Capture the cell that displays the provided text and extract its (X, Y) central coordinate. 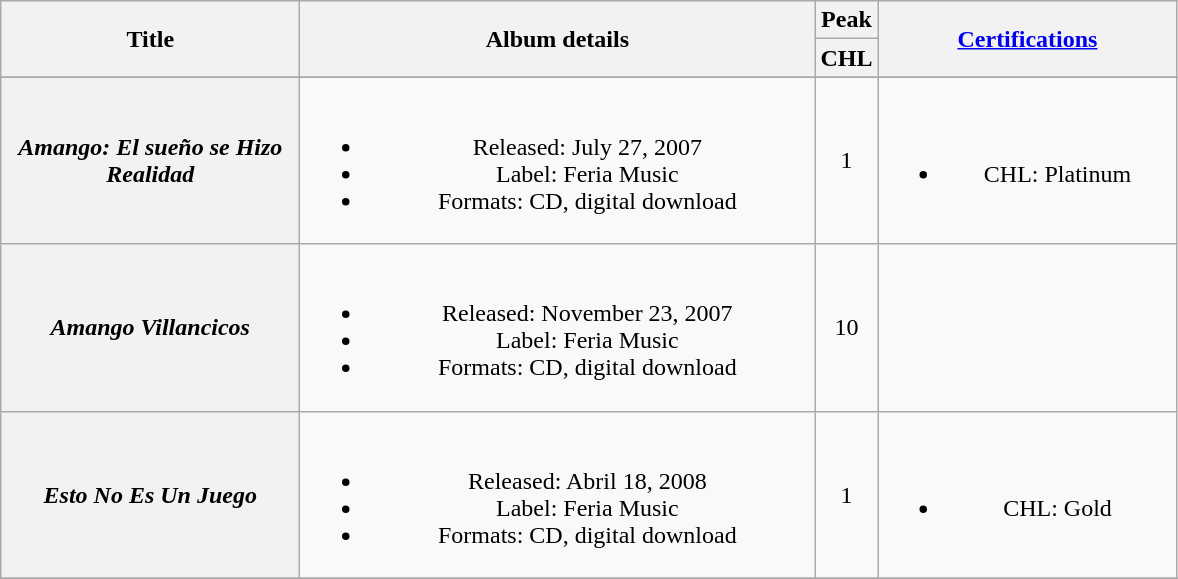
Certifications (1028, 39)
Esto No Es Un Juego (150, 494)
Album details (558, 39)
Peak (846, 20)
Released: Abril 18, 2008Label: Feria MusicFormats: CD, digital download (558, 494)
10 (846, 328)
Released: November 23, 2007Label: Feria MusicFormats: CD, digital download (558, 328)
Amango Villancicos (150, 328)
CHL: Platinum (1028, 160)
Released: July 27, 2007Label: Feria MusicFormats: CD, digital download (558, 160)
Title (150, 39)
CHL: Gold (1028, 494)
Amango: El sueño se Hizo Realidad (150, 160)
CHL (846, 58)
